Return the [x, y] coordinate for the center point of the cell that contains the specified text.  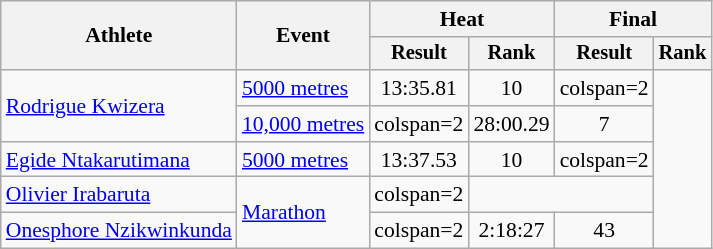
28:00.29 [511, 124]
2:18:27 [511, 231]
Onesphore Nzikwinkunda [119, 231]
Final [634, 19]
Rodrigue Kwizera [119, 106]
10,000 metres [303, 124]
Olivier Irabaruta [119, 195]
Athlete [119, 36]
Marathon [303, 212]
13:35.81 [418, 88]
43 [604, 231]
Egide Ntakarutimana [119, 160]
13:37.53 [418, 160]
Heat [462, 19]
7 [604, 124]
Event [303, 36]
